Locate the cell with the specified text and output its [X, Y] center coordinate. 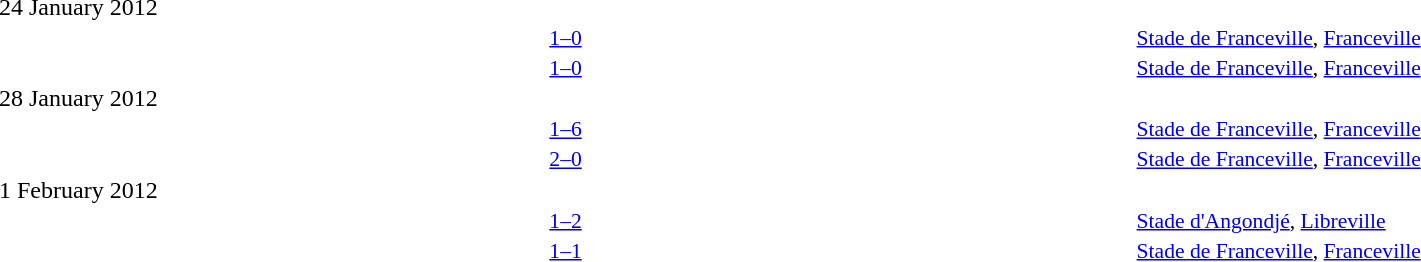
1–2 [566, 220]
1–6 [566, 129]
2–0 [566, 159]
